Search for the cell housing the specified text and yield its (x, y) center coordinate. 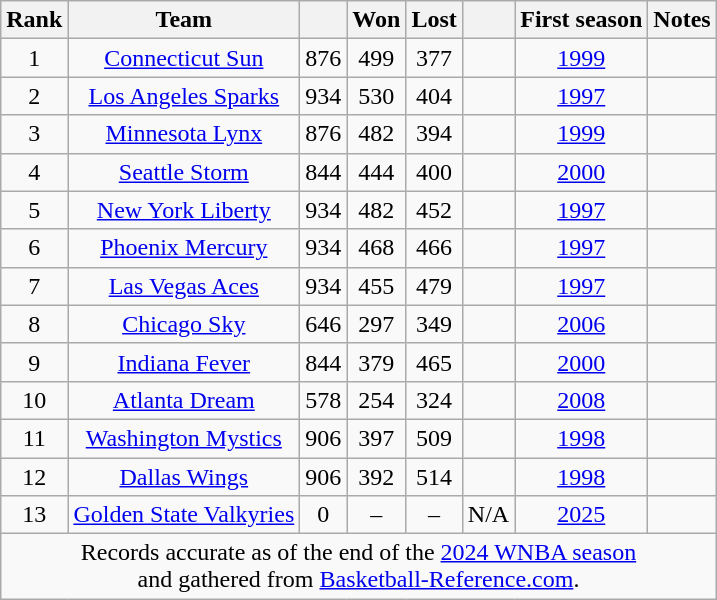
Lost (434, 20)
2 (34, 96)
514 (434, 477)
404 (434, 96)
Los Angeles Sparks (184, 96)
2025 (582, 515)
379 (376, 362)
6 (34, 248)
First season (582, 20)
530 (376, 96)
2008 (582, 400)
Won (376, 20)
468 (376, 248)
Notes (682, 20)
Connecticut Sun (184, 58)
499 (376, 58)
455 (376, 286)
578 (324, 400)
1 (34, 58)
8 (34, 324)
392 (376, 477)
297 (376, 324)
400 (434, 172)
646 (324, 324)
Phoenix Mercury (184, 248)
Team (184, 20)
Minnesota Lynx (184, 134)
N/A (488, 515)
Indiana Fever (184, 362)
Seattle Storm (184, 172)
324 (434, 400)
11 (34, 438)
Dallas Wings (184, 477)
466 (434, 248)
13 (34, 515)
New York Liberty (184, 210)
12 (34, 477)
349 (434, 324)
444 (376, 172)
397 (376, 438)
452 (434, 210)
Records accurate as of the end of the 2024 WNBA seasonand gathered from Basketball-Reference.com. (358, 566)
394 (434, 134)
377 (434, 58)
0 (324, 515)
10 (34, 400)
509 (434, 438)
Atlanta Dream (184, 400)
479 (434, 286)
3 (34, 134)
254 (376, 400)
5 (34, 210)
Las Vegas Aces (184, 286)
7 (34, 286)
465 (434, 362)
Washington Mystics (184, 438)
Rank (34, 20)
9 (34, 362)
Golden State Valkyries (184, 515)
4 (34, 172)
2006 (582, 324)
Chicago Sky (184, 324)
